Identify which cell holds the provided text, then report its (X, Y) central coordinate. 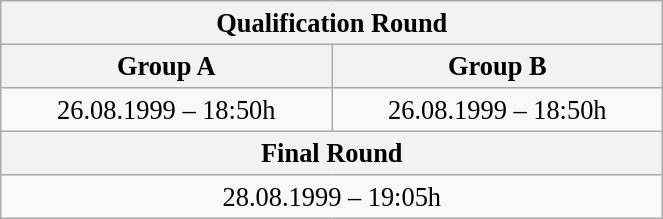
Qualification Round (332, 22)
Group A (166, 66)
Group B (498, 66)
28.08.1999 – 19:05h (332, 197)
Final Round (332, 153)
